Determine the [X, Y] coordinate at the center of the cell enclosing the given text.  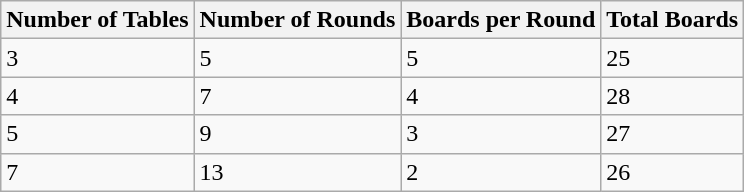
Number of Tables [98, 20]
9 [298, 134]
Boards per Round [501, 20]
Total Boards [672, 20]
13 [298, 172]
27 [672, 134]
25 [672, 58]
2 [501, 172]
Number of Rounds [298, 20]
26 [672, 172]
28 [672, 96]
